Capture the cell that displays the provided text and extract its (x, y) central coordinate. 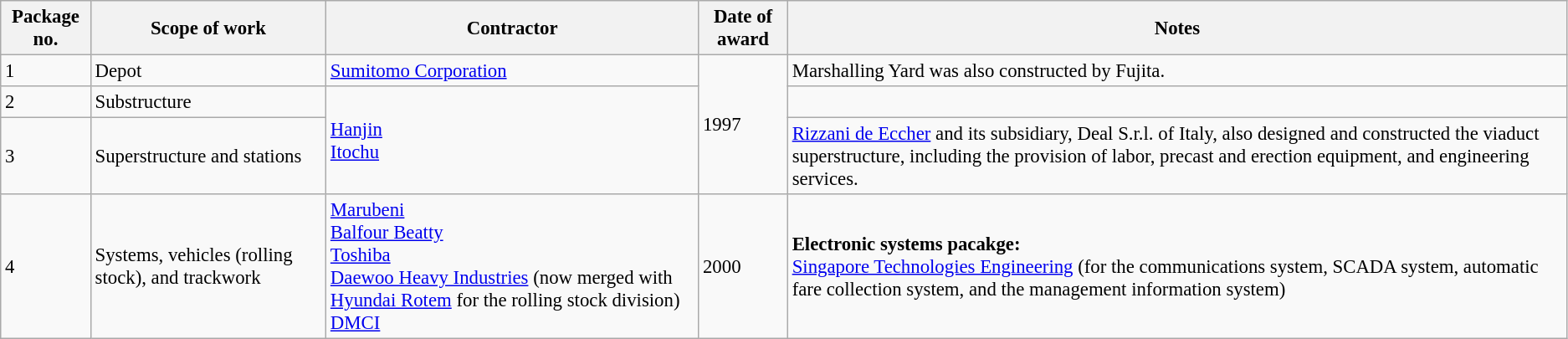
Sumitomo Corporation (512, 71)
Depot (208, 71)
Marubeni Balfour Beatty Toshiba Daewoo Heavy Industries (now merged with Hyundai Rotem for the rolling stock division) DMCI (512, 266)
Contractor (512, 28)
Systems, vehicles (rolling stock), and trackwork (208, 266)
Hanjin Itochu (512, 141)
3 (46, 157)
Superstructure and stations (208, 157)
Scope of work (208, 28)
1 (46, 71)
4 (46, 266)
Notes (1176, 28)
Substructure (208, 102)
Marshalling Yard was also constructed by Fujita. (1176, 71)
Date of award (743, 28)
1997 (743, 126)
Package no. (46, 28)
2 (46, 102)
2000 (743, 266)
